Determine the (X, Y) coordinate at the center of the cell enclosing the given text.  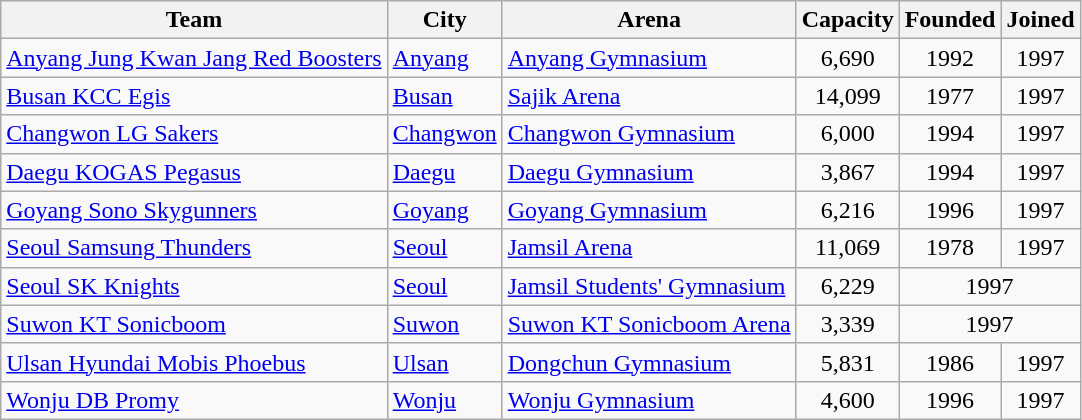
Ulsan Hyundai Mobis Phoebus (194, 362)
Founded (950, 20)
Changwon Gymnasium (649, 134)
Suwon KT Sonicboom Arena (649, 324)
Ulsan (444, 362)
1977 (950, 96)
Daegu (444, 172)
3,339 (848, 324)
Changwon (444, 134)
3,867 (848, 172)
Jamsil Arena (649, 248)
Goyang (444, 210)
6,216 (848, 210)
Goyang Sono Skygunners (194, 210)
City (444, 20)
14,099 (848, 96)
1986 (950, 362)
6,229 (848, 286)
Busan (444, 96)
Seoul SK Knights (194, 286)
Wonju Gymnasium (649, 400)
Daegu KOGAS Pegasus (194, 172)
Anyang Gymnasium (649, 58)
Anyang Jung Kwan Jang Red Boosters (194, 58)
11,069 (848, 248)
Goyang Gymnasium (649, 210)
Sajik Arena (649, 96)
Anyang (444, 58)
Suwon (444, 324)
6,690 (848, 58)
Wonju DB Promy (194, 400)
1992 (950, 58)
Changwon LG Sakers (194, 134)
6,000 (848, 134)
Wonju (444, 400)
5,831 (848, 362)
Jamsil Students' Gymnasium (649, 286)
Suwon KT Sonicboom (194, 324)
Seoul Samsung Thunders (194, 248)
4,600 (848, 400)
Busan KCC Egis (194, 96)
1978 (950, 248)
Team (194, 20)
Daegu Gymnasium (649, 172)
Capacity (848, 20)
Dongchun Gymnasium (649, 362)
Joined (1040, 20)
Arena (649, 20)
